Extract the (x, y) coordinate from the center of the cell holding the provided text.  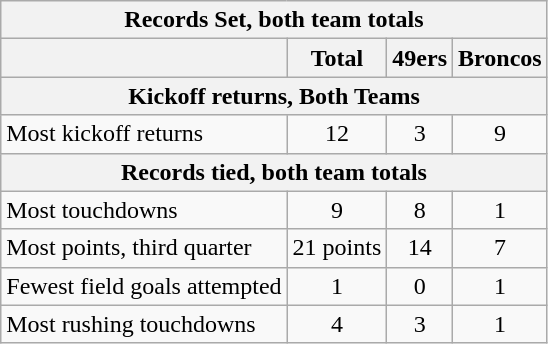
8 (420, 210)
Kickoff returns, Both Teams (274, 96)
Records Set, both team totals (274, 20)
7 (500, 248)
Total (337, 58)
12 (337, 134)
21 points (337, 248)
Fewest field goals attempted (144, 286)
Most kickoff returns (144, 134)
Most touchdowns (144, 210)
14 (420, 248)
Records tied, both team totals (274, 172)
Most rushing touchdowns (144, 324)
0 (420, 286)
Broncos (500, 58)
Most points, third quarter (144, 248)
49ers (420, 58)
4 (337, 324)
